Provide the [x, y] coordinate of the cell's center where the given text is located.  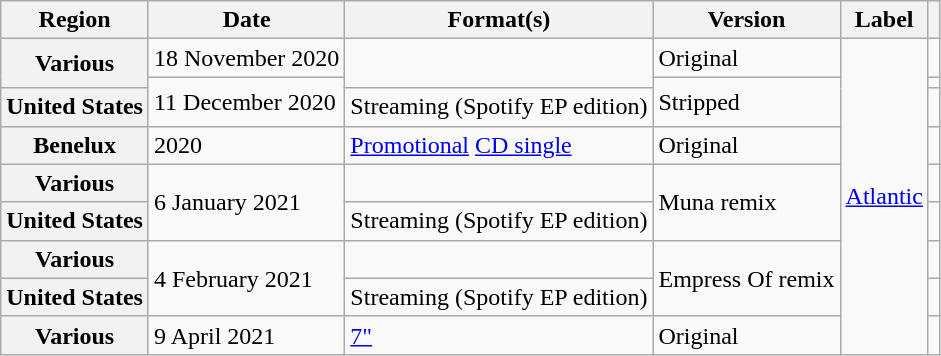
Format(s) [499, 20]
Empress Of remix [746, 278]
9 April 2021 [246, 335]
Stripped [746, 102]
Region [75, 20]
Promotional CD single [499, 145]
18 November 2020 [246, 58]
Date [246, 20]
Atlantic [884, 197]
6 January 2021 [246, 202]
2020 [246, 145]
7" [499, 335]
Muna remix [746, 202]
Version [746, 20]
Label [884, 20]
4 February 2021 [246, 278]
Benelux [75, 145]
11 December 2020 [246, 102]
